Output the [X, Y] coordinate of the center of the cell containing the given text.  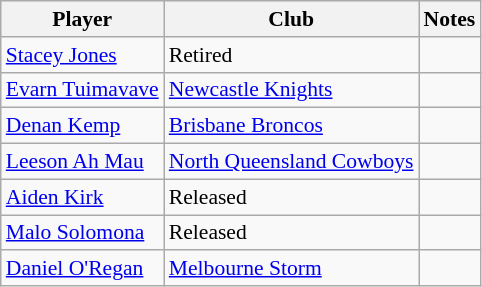
Newcastle Knights [292, 90]
Player [82, 19]
Stacey Jones [82, 55]
Club [292, 19]
Retired [292, 55]
Evarn Tuimavave [82, 90]
Brisbane Broncos [292, 126]
Denan Kemp [82, 126]
Melbourne Storm [292, 269]
Daniel O'Regan [82, 269]
Aiden Kirk [82, 197]
Leeson Ah Mau [82, 162]
Notes [449, 19]
Malo Solomona [82, 233]
North Queensland Cowboys [292, 162]
